From the cell containing the given text, extract its center point as [x, y] coordinate. 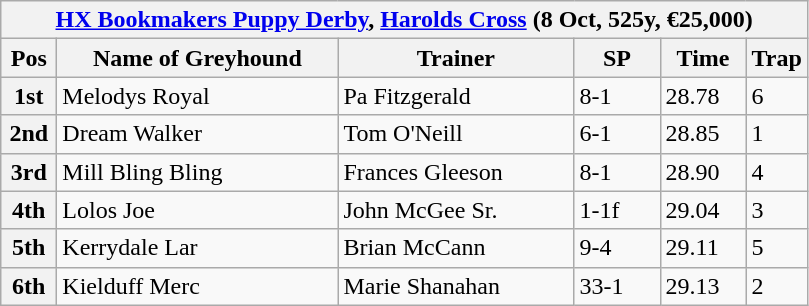
6-1 [617, 134]
2nd [29, 134]
4 [776, 172]
Kerrydale Lar [198, 248]
Pa Fitzgerald [456, 96]
9-4 [617, 248]
HX Bookmakers Puppy Derby, Harolds Cross (8 Oct, 525y, €25,000) [404, 20]
4th [29, 210]
6 [776, 96]
Name of Greyhound [198, 58]
29.11 [703, 248]
Kielduff Merc [198, 286]
2 [776, 286]
3rd [29, 172]
33-1 [617, 286]
Dream Walker [198, 134]
3 [776, 210]
Lolos Joe [198, 210]
Trap [776, 58]
Frances Gleeson [456, 172]
28.85 [703, 134]
29.13 [703, 286]
SP [617, 58]
John McGee Sr. [456, 210]
Marie Shanahan [456, 286]
28.78 [703, 96]
Time [703, 58]
Mill Bling Bling [198, 172]
5 [776, 248]
29.04 [703, 210]
1 [776, 134]
Trainer [456, 58]
Tom O'Neill [456, 134]
28.90 [703, 172]
6th [29, 286]
Melodys Royal [198, 96]
1st [29, 96]
1-1f [617, 210]
Pos [29, 58]
5th [29, 248]
Brian McCann [456, 248]
